Locate the cell with the specified text and output its (X, Y) center coordinate. 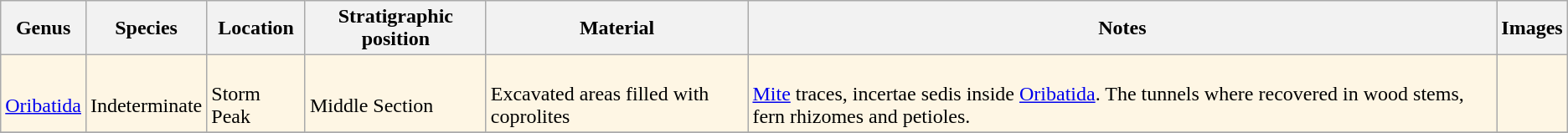
Material (616, 28)
Stratigraphic position (395, 28)
Location (256, 28)
Excavated areas filled with coprolites (616, 94)
Mite traces, incertae sedis inside Oribatida. The tunnels where recovered in wood stems, fern rhizomes and petioles. (1122, 94)
Middle Section (395, 94)
Genus (44, 28)
Indeterminate (146, 94)
Storm Peak (256, 94)
Species (146, 28)
Images (1532, 28)
Oribatida (44, 94)
Notes (1122, 28)
